From the cell containing the given text, extract its center point as [x, y] coordinate. 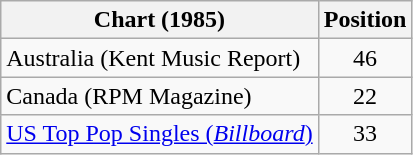
22 [365, 96]
33 [365, 134]
Chart (1985) [160, 20]
Canada (RPM Magazine) [160, 96]
46 [365, 58]
Australia (Kent Music Report) [160, 58]
US Top Pop Singles (Billboard) [160, 134]
Position [365, 20]
